Search for the cell housing the specified text and yield its (x, y) center coordinate. 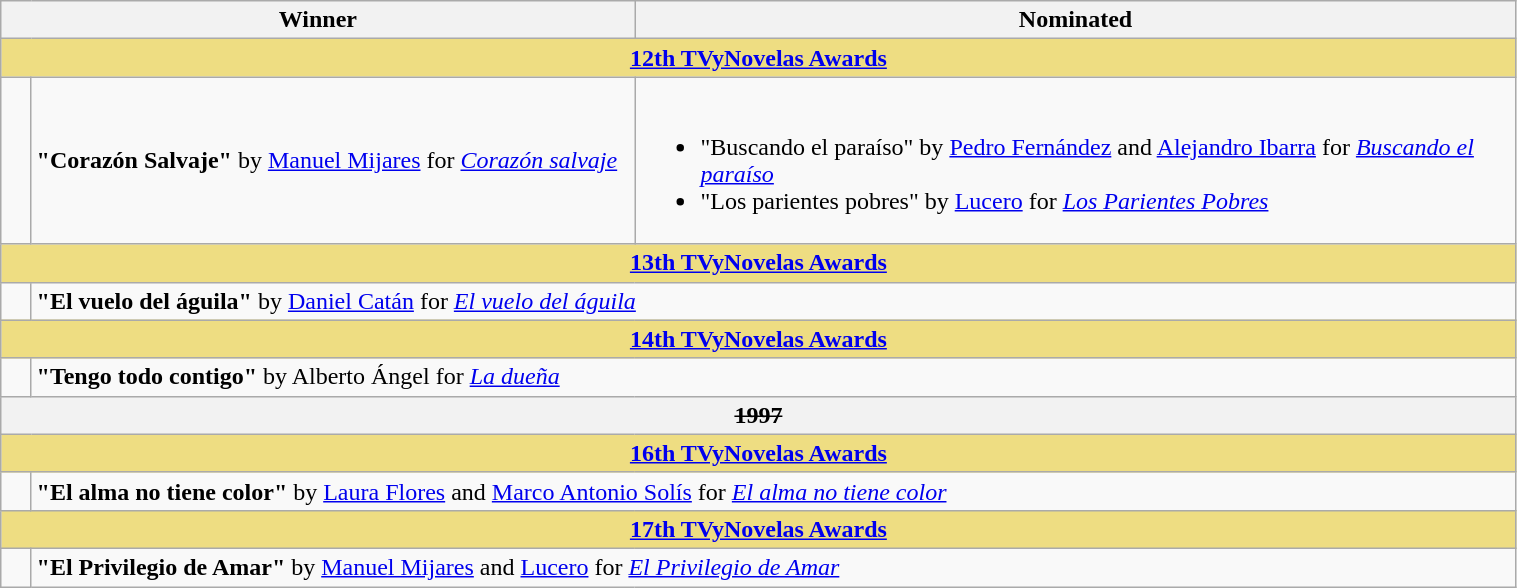
13th TVyNovelas Awards (758, 263)
14th TVyNovelas Awards (758, 339)
Winner (318, 20)
12th TVyNovelas Awards (758, 58)
"El Privilegio de Amar" by Manuel Mijares and Lucero for El Privilegio de Amar (774, 567)
"El alma no tiene color" by Laura Flores and Marco Antonio Solís for El alma no tiene color (774, 491)
Nominated (1076, 20)
"Buscando el paraíso" by Pedro Fernández and Alejandro Ibarra for Buscando el paraíso"Los parientes pobres" by Lucero for Los Parientes Pobres (1076, 160)
"Tengo todo contigo" by Alberto Ángel for La dueña (774, 377)
17th TVyNovelas Awards (758, 529)
1997 (758, 415)
"Corazón Salvaje" by Manuel Mijares for Corazón salvaje (333, 160)
16th TVyNovelas Awards (758, 453)
"El vuelo del águila" by Daniel Catán for El vuelo del águila (774, 301)
